Identify which cell holds the provided text, then report its (x, y) central coordinate. 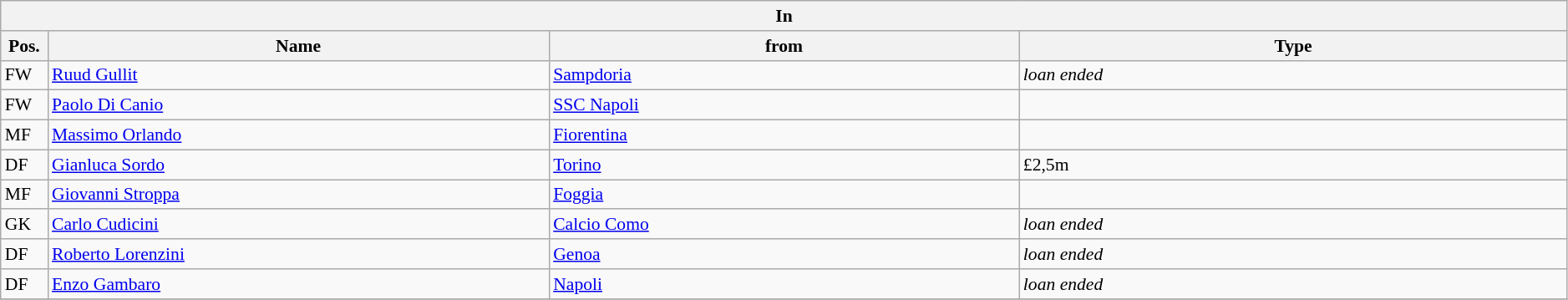
Giovanni Stroppa (298, 195)
Type (1293, 46)
Enzo Gambaro (298, 284)
Gianluca Sordo (298, 165)
Calcio Como (784, 225)
Name (298, 46)
£2,5m (1293, 165)
Massimo Orlando (298, 135)
In (784, 16)
Sampdoria (784, 75)
Paolo Di Canio (298, 105)
Ruud Gullit (298, 75)
from (784, 46)
Roberto Lorenzini (298, 254)
Fiorentina (784, 135)
Foggia (784, 195)
Torino (784, 165)
SSC Napoli (784, 105)
Genoa (784, 254)
Napoli (784, 284)
Pos. (24, 46)
Carlo Cudicini (298, 225)
GK (24, 225)
